Output the [X, Y] coordinate of the center of the cell containing the given text.  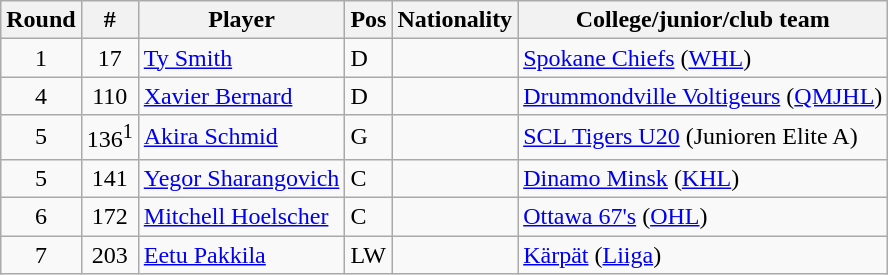
4 [41, 96]
Nationality [455, 20]
Ottawa 67's (OHL) [703, 217]
SCL Tigers U20 (Junioren Elite A) [703, 138]
Dinamo Minsk (KHL) [703, 178]
Eetu Pakkila [242, 255]
College/junior/club team [703, 20]
# [110, 20]
Xavier Bernard [242, 96]
1 [41, 58]
172 [110, 217]
Player [242, 20]
Yegor Sharangovich [242, 178]
Pos [368, 20]
Mitchell Hoelscher [242, 217]
1361 [110, 138]
110 [110, 96]
7 [41, 255]
17 [110, 58]
6 [41, 217]
Kärpät (Liiga) [703, 255]
141 [110, 178]
Akira Schmid [242, 138]
Spokane Chiefs (WHL) [703, 58]
LW [368, 255]
Ty Smith [242, 58]
G [368, 138]
203 [110, 255]
Round [41, 20]
Drummondville Voltigeurs (QMJHL) [703, 96]
